Search for the cell housing the specified text and yield its [x, y] center coordinate. 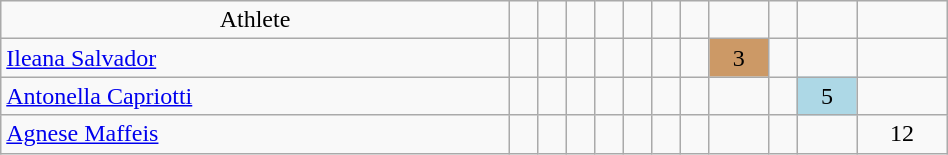
Agnese Maffeis [256, 134]
3 [739, 58]
12 [902, 134]
5 [827, 96]
Ileana Salvador [256, 58]
Athlete [256, 20]
Antonella Capriotti [256, 96]
